From the cell containing the given text, extract its center point as [x, y] coordinate. 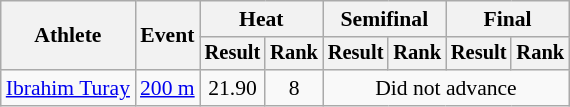
Semifinal [384, 19]
Final [508, 19]
21.90 [233, 88]
Event [168, 36]
Heat [262, 19]
Athlete [68, 36]
8 [294, 88]
Ibrahim Turay [68, 88]
200 m [168, 88]
Did not advance [446, 88]
